Return the (X, Y) coordinate for the center point of the cell that contains the specified text.  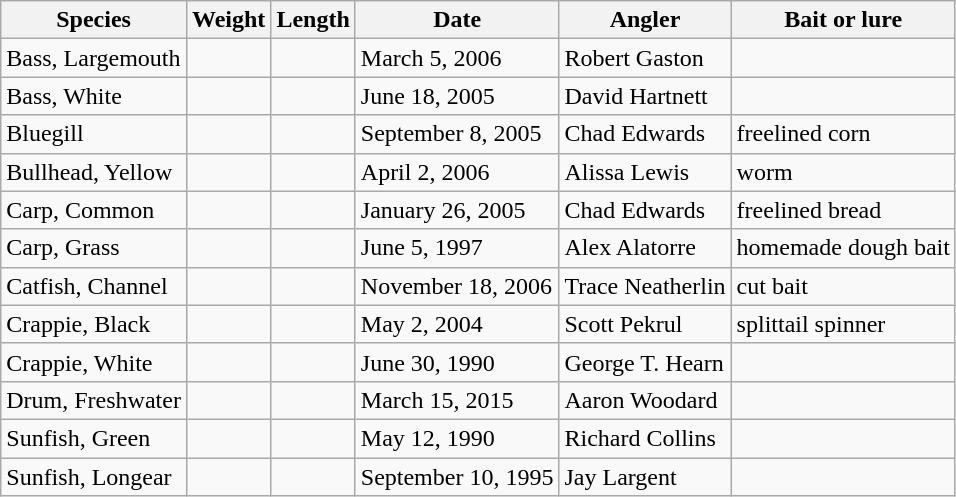
Scott Pekrul (645, 324)
George T. Hearn (645, 362)
homemade dough bait (843, 248)
Date (457, 20)
March 15, 2015 (457, 400)
Jay Largent (645, 477)
Alissa Lewis (645, 172)
Sunfish, Green (94, 438)
March 5, 2006 (457, 58)
Species (94, 20)
May 12, 1990 (457, 438)
Crappie, White (94, 362)
Weight (228, 20)
Angler (645, 20)
Bluegill (94, 134)
June 30, 1990 (457, 362)
Richard Collins (645, 438)
Sunfish, Longear (94, 477)
June 5, 1997 (457, 248)
September 10, 1995 (457, 477)
Drum, Freshwater (94, 400)
April 2, 2006 (457, 172)
Bullhead, Yellow (94, 172)
May 2, 2004 (457, 324)
Robert Gaston (645, 58)
cut bait (843, 286)
September 8, 2005 (457, 134)
Aaron Woodard (645, 400)
worm (843, 172)
freelined corn (843, 134)
Trace Neatherlin (645, 286)
Carp, Common (94, 210)
David Hartnett (645, 96)
Bass, Largemouth (94, 58)
freelined bread (843, 210)
Bait or lure (843, 20)
Length (313, 20)
November 18, 2006 (457, 286)
Alex Alatorre (645, 248)
Bass, White (94, 96)
splittail spinner (843, 324)
Crappie, Black (94, 324)
June 18, 2005 (457, 96)
Catfish, Channel (94, 286)
January 26, 2005 (457, 210)
Carp, Grass (94, 248)
